Scan for the cell matching the given text and deliver its (x, y) coordinate at center. 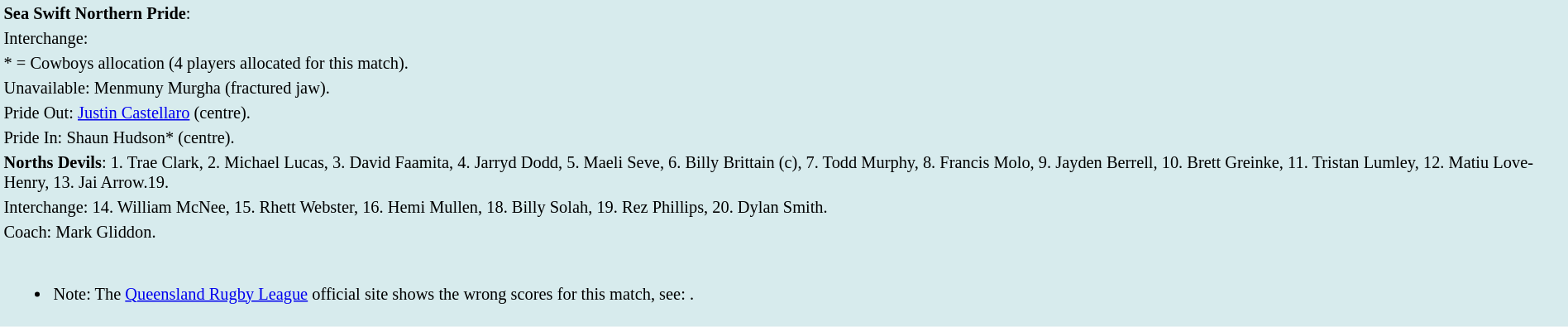
Unavailable: Menmuny Murgha (fractured jaw). (784, 88)
Interchange: (784, 38)
Note: The Queensland Rugby League official site shows the wrong scores for this match, see: . (784, 284)
Sea Swift Northern Pride: (784, 13)
Coach: Mark Gliddon. (784, 232)
Pride Out: Justin Castellaro (centre). (784, 113)
Pride In: Shaun Hudson* (centre). (784, 137)
Interchange: 14. William McNee, 15. Rhett Webster, 16. Hemi Mullen, 18. Billy Solah, 19. Rez Phillips, 20. Dylan Smith. (784, 207)
* = Cowboys allocation (4 players allocated for this match). (784, 63)
